Provide the [x, y] coordinate of the cell's center where the given text is located.  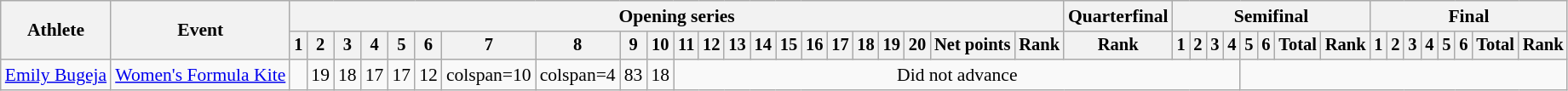
Athlete [56, 31]
Event [200, 31]
colspan=10 [489, 75]
10 [660, 46]
11 [686, 46]
83 [634, 75]
7 [489, 46]
9 [634, 46]
15 [789, 46]
colspan=4 [577, 75]
Semifinal [1272, 16]
Opening series [676, 16]
14 [763, 46]
Final [1468, 16]
16 [814, 46]
13 [737, 46]
8 [577, 46]
Quarterfinal [1118, 16]
20 [917, 46]
Did not advance [957, 75]
Net points [973, 46]
Women's Formula Kite [200, 75]
Emily Bugeja [56, 75]
